Scan for the cell matching the given text and deliver its [x, y] coordinate at center. 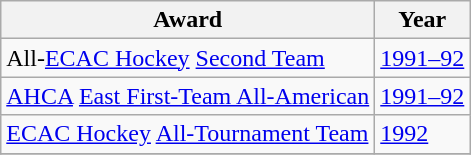
All-ECAC Hockey Second Team [188, 58]
AHCA East First-Team All-American [188, 96]
ECAC Hockey All-Tournament Team [188, 134]
Year [422, 20]
Award [188, 20]
1992 [422, 134]
